Extract the [X, Y] coordinate from the center of the cell holding the provided text.  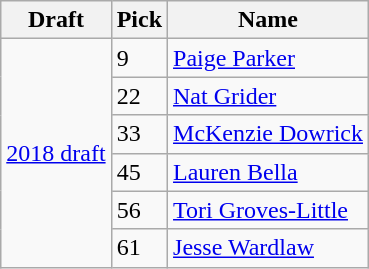
Draft [56, 20]
45 [139, 172]
56 [139, 210]
Pick [139, 20]
Jesse Wardlaw [268, 248]
Name [268, 20]
33 [139, 134]
2018 draft [56, 153]
Tori Groves-Little [268, 210]
22 [139, 96]
9 [139, 58]
Nat Grider [268, 96]
Lauren Bella [268, 172]
Paige Parker [268, 58]
McKenzie Dowrick [268, 134]
61 [139, 248]
